Output the [x, y] coordinate of the center of the cell containing the given text.  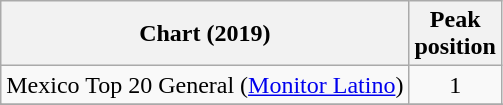
Mexico Top 20 General (Monitor Latino) [205, 85]
Peakposition [455, 34]
Chart (2019) [205, 34]
1 [455, 85]
